Output the [x, y] coordinate of the center of the cell containing the given text.  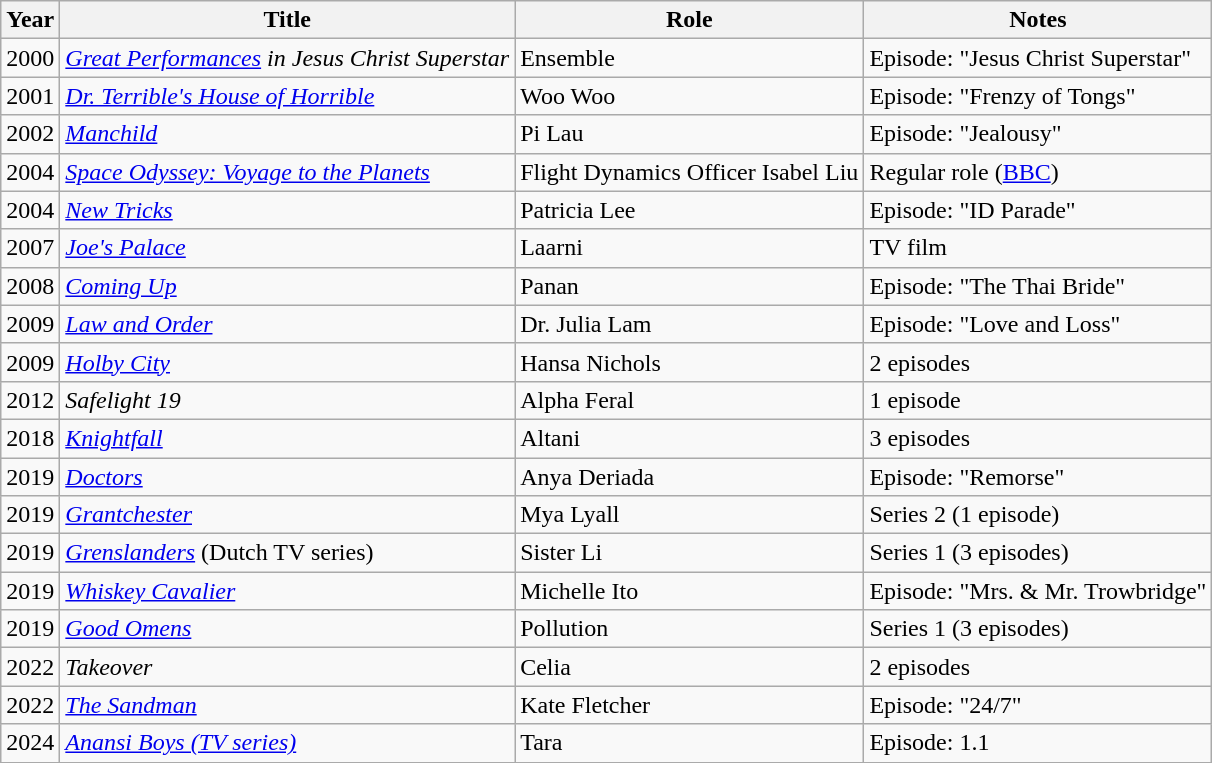
Michelle Ito [690, 591]
Great Performances in Jesus Christ Superstar [288, 58]
Episode: 1.1 [1038, 743]
Dr. Julia Lam [690, 324]
2002 [30, 134]
Role [690, 20]
Anya Deriada [690, 477]
Kate Fletcher [690, 705]
2018 [30, 438]
Grenslanders (Dutch TV series) [288, 553]
Anansi Boys (TV series) [288, 743]
2007 [30, 248]
Woo Woo [690, 96]
Holby City [288, 362]
Pollution [690, 629]
Title [288, 20]
2001 [30, 96]
2008 [30, 286]
Takeover [288, 667]
Pi Lau [690, 134]
Good Omens [288, 629]
Episode: "24/7" [1038, 705]
Mya Lyall [690, 515]
Episode: "Remorse" [1038, 477]
Notes [1038, 20]
Regular role (BBC) [1038, 172]
Joe's Palace [288, 248]
Patricia Lee [690, 210]
New Tricks [288, 210]
Episode: "Frenzy of Tongs" [1038, 96]
Tara [690, 743]
2012 [30, 400]
Sister Li [690, 553]
3 episodes [1038, 438]
Ensemble [690, 58]
Episode: "Mrs. & Mr. Trowbridge" [1038, 591]
Episode: "Jesus Christ Superstar" [1038, 58]
TV film [1038, 248]
Hansa Nichols [690, 362]
1 episode [1038, 400]
Space Odyssey: Voyage to the Planets [288, 172]
The Sandman [288, 705]
Episode: "The Thai Bride" [1038, 286]
Whiskey Cavalier [288, 591]
Episode: "Love and Loss" [1038, 324]
Coming Up [288, 286]
Altani [690, 438]
Safelight 19 [288, 400]
2024 [30, 743]
Flight Dynamics Officer Isabel Liu [690, 172]
Dr. Terrible's House of Horrible [288, 96]
Series 2 (1 episode) [1038, 515]
Episode: "ID Parade" [1038, 210]
Celia [690, 667]
Alpha Feral [690, 400]
2000 [30, 58]
Laarni [690, 248]
Law and Order [288, 324]
Grantchester [288, 515]
Panan [690, 286]
Episode: "Jealousy" [1038, 134]
Manchild [288, 134]
Knightfall [288, 438]
Year [30, 20]
Doctors [288, 477]
